Detect which cell encompasses the target text, then output its (x, y) center coordinate. 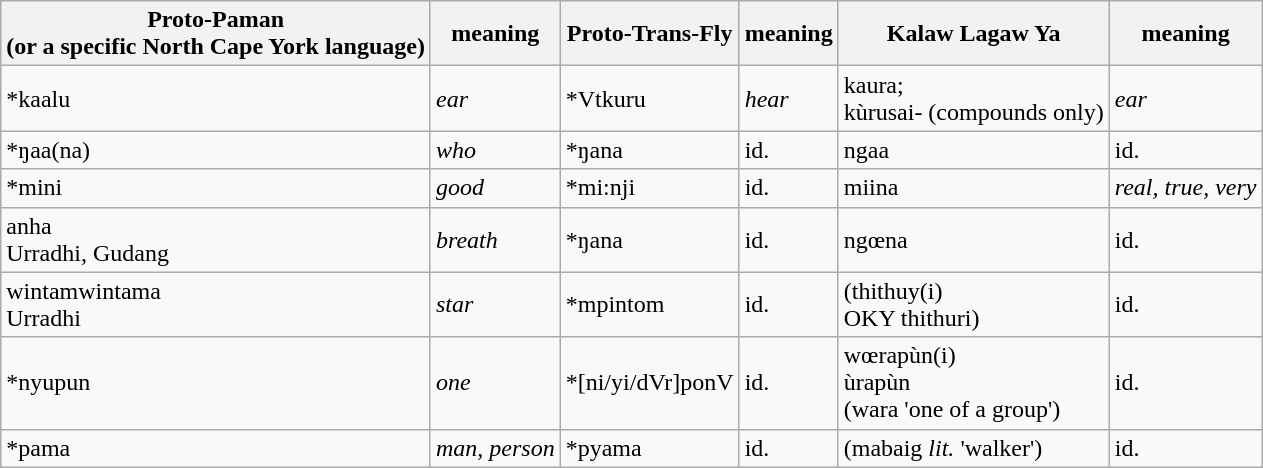
man, person (495, 448)
breath (495, 240)
kaura; kùrusai- (compounds only) (974, 98)
*[ni/yi/dVr]ponV (650, 383)
*ŋaa(na) (216, 150)
good (495, 188)
one (495, 383)
*nyupun (216, 383)
*pama (216, 448)
Proto-Trans-Fly (650, 34)
*mpintom (650, 304)
ngaa (974, 150)
wœrapùn(i) ùrapùn (wara 'one of a group') (974, 383)
(mabaig lit. 'walker') (974, 448)
*pyama (650, 448)
Proto-Paman (or a specific North Cape York language) (216, 34)
*Vtkuru (650, 98)
miina (974, 188)
who (495, 150)
star (495, 304)
hear (788, 98)
anha Urradhi, Gudang (216, 240)
ngœna (974, 240)
*mi:nji (650, 188)
*kaalu (216, 98)
wintamwintama Urradhi (216, 304)
*mini (216, 188)
Kalaw Lagaw Ya (974, 34)
(thithuy(i) OKY thithuri) (974, 304)
real, true, very (1186, 188)
